Return [X, Y] of the center of cell containing provided text 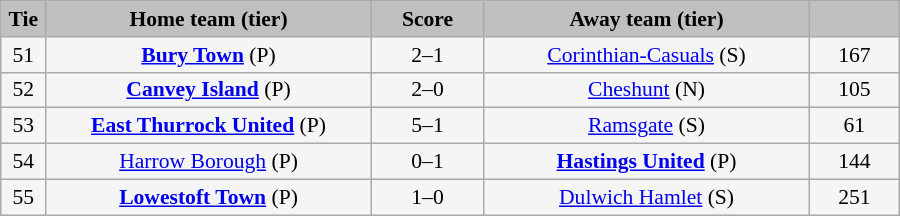
Harrow Borough (P) [209, 162]
Cheshunt (N) [647, 90]
167 [854, 55]
1–0 [427, 197]
Hastings United (P) [647, 162]
Away team (tier) [647, 19]
Canvey Island (P) [209, 90]
53 [24, 126]
2–0 [427, 90]
251 [854, 197]
144 [854, 162]
Dulwich Hamlet (S) [647, 197]
0–1 [427, 162]
51 [24, 55]
Bury Town (P) [209, 55]
52 [24, 90]
55 [24, 197]
Score [427, 19]
105 [854, 90]
Ramsgate (S) [647, 126]
54 [24, 162]
East Thurrock United (P) [209, 126]
Corinthian-Casuals (S) [647, 55]
2–1 [427, 55]
Home team (tier) [209, 19]
Tie [24, 19]
Lowestoft Town (P) [209, 197]
61 [854, 126]
5–1 [427, 126]
